Determine the [X, Y] coordinate at the center of the cell enclosing the given text.  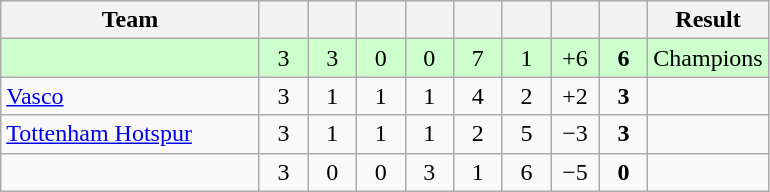
Team [130, 20]
+6 [576, 58]
Tottenham Hotspur [130, 134]
Vasco [130, 96]
4 [478, 96]
Result [708, 20]
Champions [708, 58]
−3 [576, 134]
−5 [576, 172]
+2 [576, 96]
7 [478, 58]
5 [526, 134]
